Output the [X, Y] coordinate of the center of the cell containing the given text.  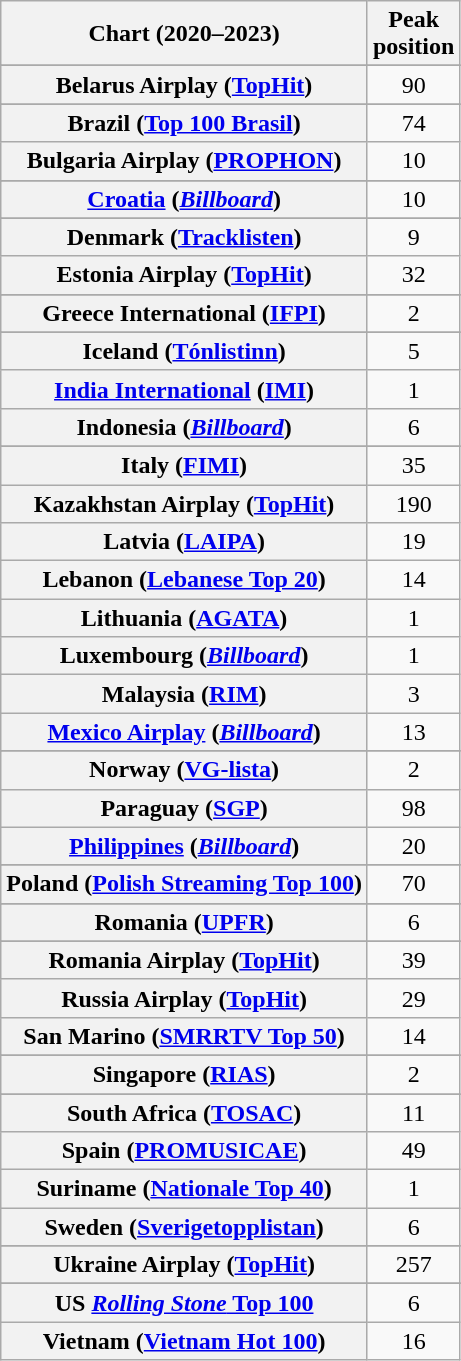
Brazil (Top 100 Brasil) [184, 123]
98 [413, 808]
Paraguay (SGP) [184, 808]
20 [413, 846]
Chart (2020–2023) [184, 34]
Singapore (RIAS) [184, 1074]
India International (IMI) [184, 389]
13 [413, 732]
Philippines (Billboard) [184, 846]
Spain (PROMUSICAE) [184, 1151]
3 [413, 694]
Latvia (LAIPA) [184, 542]
Belarus Airplay (TopHit) [184, 85]
19 [413, 542]
Croatia (Billboard) [184, 199]
Romania Airplay (TopHit) [184, 960]
Iceland (Tónlistinn) [184, 351]
Bulgaria Airplay (PROPHON) [184, 161]
San Marino (SMRRTV Top 50) [184, 1036]
Poland (Polish Streaming Top 100) [184, 884]
Norway (VG-lista) [184, 770]
Sweden (Sverigetopplistan) [184, 1227]
Indonesia (Billboard) [184, 427]
39 [413, 960]
Luxembourg (Billboard) [184, 656]
29 [413, 998]
74 [413, 123]
257 [413, 1265]
5 [413, 351]
Suriname (Nationale Top 40) [184, 1189]
Kazakhstan Airplay (TopHit) [184, 503]
Mexico Airplay (Billboard) [184, 732]
Peakposition [413, 34]
49 [413, 1151]
90 [413, 85]
US Rolling Stone Top 100 [184, 1303]
190 [413, 503]
Italy (FIMI) [184, 465]
70 [413, 884]
32 [413, 275]
16 [413, 1341]
Romania (UPFR) [184, 922]
Lithuania (AGATA) [184, 618]
Ukraine Airplay (TopHit) [184, 1265]
Vietnam (Vietnam Hot 100) [184, 1341]
11 [413, 1113]
9 [413, 237]
Greece International (IFPI) [184, 313]
Estonia Airplay (TopHit) [184, 275]
Malaysia (RIM) [184, 694]
South Africa (TOSAC) [184, 1113]
Lebanon (Lebanese Top 20) [184, 580]
Denmark (Tracklisten) [184, 237]
35 [413, 465]
Russia Airplay (TopHit) [184, 998]
